For the text-containing cell, return its midpoint in (x, y) coordinate format. 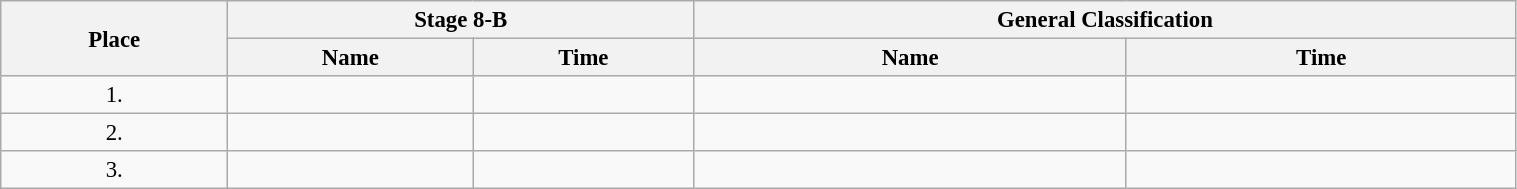
1. (114, 95)
Place (114, 38)
2. (114, 133)
Stage 8-B (461, 20)
3. (114, 170)
General Classification (1105, 20)
